Capture the cell that displays the provided text and extract its [x, y] central coordinate. 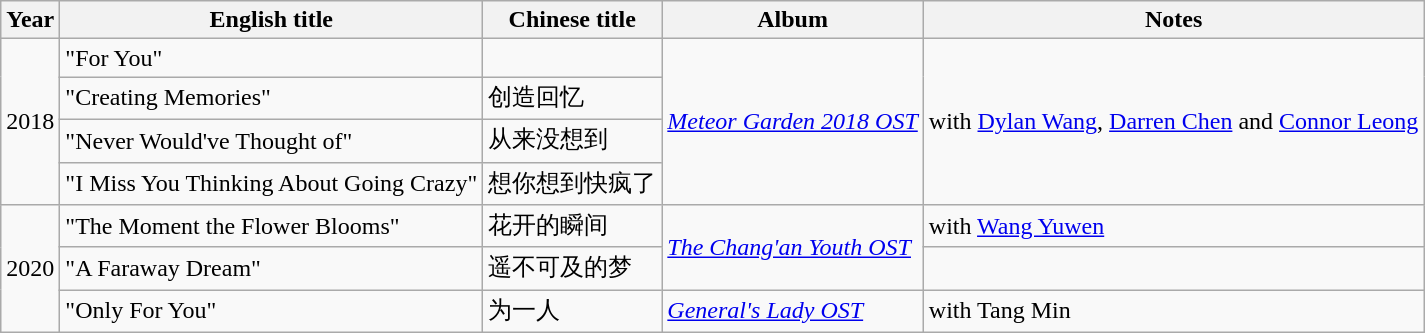
English title [272, 20]
"I Miss You Thinking About Going Crazy" [272, 184]
"Creating Memories" [272, 98]
with Dylan Wang, Darren Chen and Connor Leong [1174, 122]
Album [792, 20]
"For You" [272, 58]
General's Lady OST [792, 312]
遥不可及的梦 [572, 268]
从来没想到 [572, 140]
想你想到快疯了 [572, 184]
为一人 [572, 312]
Meteor Garden 2018 OST [792, 122]
花开的瞬间 [572, 226]
"Only For You" [272, 312]
The Chang'an Youth OST [792, 248]
Notes [1174, 20]
"The Moment the Flower Blooms" [272, 226]
创造回忆 [572, 98]
with Wang Yuwen [1174, 226]
Year [30, 20]
"A Faraway Dream" [272, 268]
2020 [30, 269]
with Tang Min [1174, 312]
2018 [30, 122]
Chinese title [572, 20]
"Never Would've Thought of" [272, 140]
